Search for the cell housing the specified text and yield its (x, y) center coordinate. 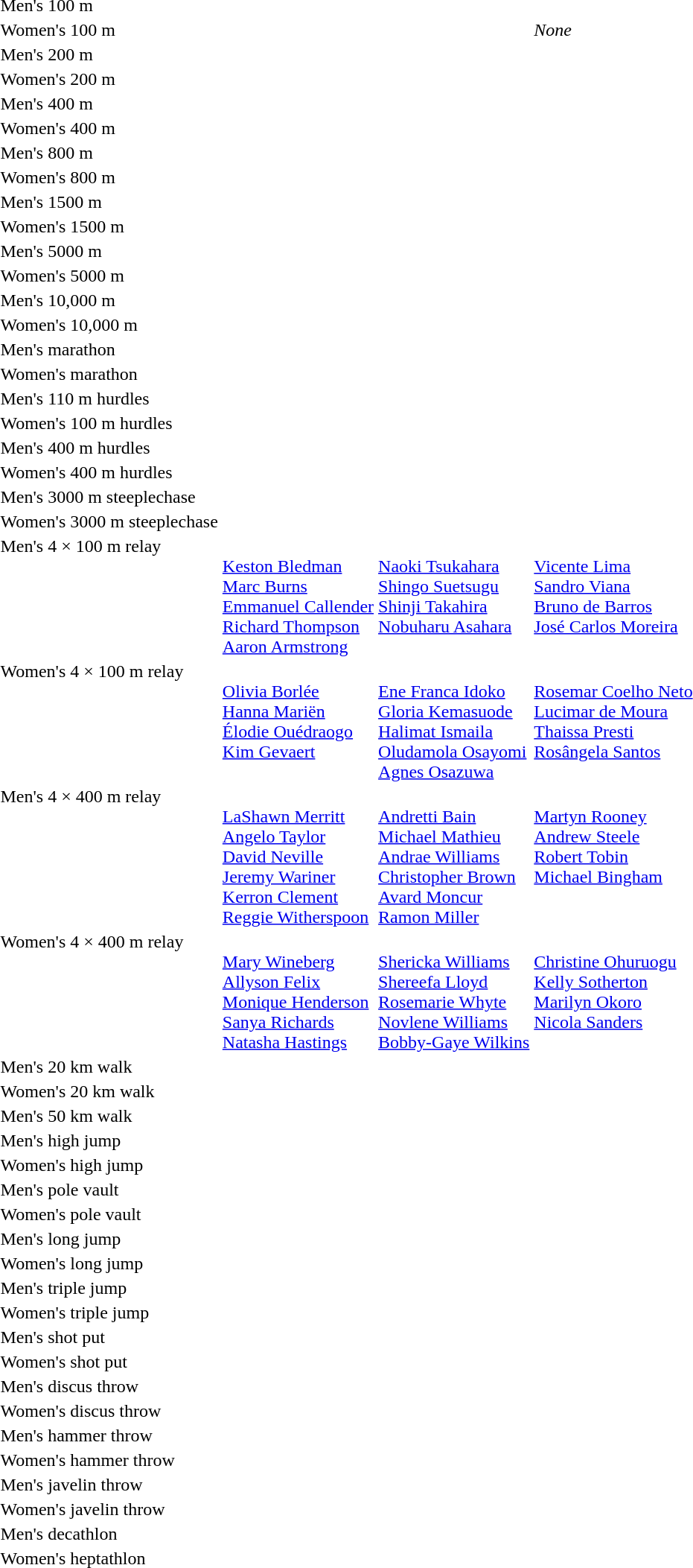
Andretti BainMichael MathieuAndrae WilliamsChristopher BrownAvard MoncurRamon Miller (454, 857)
Olivia BorléeHanna MariënÉlodie OuédraogoKim Gevaert (298, 721)
Mary WinebergAllyson FelixMonique HendersonSanya RichardsNatasha Hastings (298, 992)
LaShawn MerrittAngelo TaylorDavid NevilleJeremy WarinerKerron ClementReggie Witherspoon (298, 857)
Naoki TsukaharaShingo SuetsuguShinji TakahiraNobuharu Asahara (454, 596)
Keston BledmanMarc BurnsEmmanuel CallenderRichard ThompsonAaron Armstrong (298, 596)
Ene Franca IdokoGloria KemasuodeHalimat IsmailaOludamola OsayomiAgnes Osazuwa (454, 721)
Shericka WilliamsShereefa LloydRosemarie WhyteNovlene WilliamsBobby-Gaye Wilkins (454, 992)
